Return (x, y) of the center of cell containing provided text 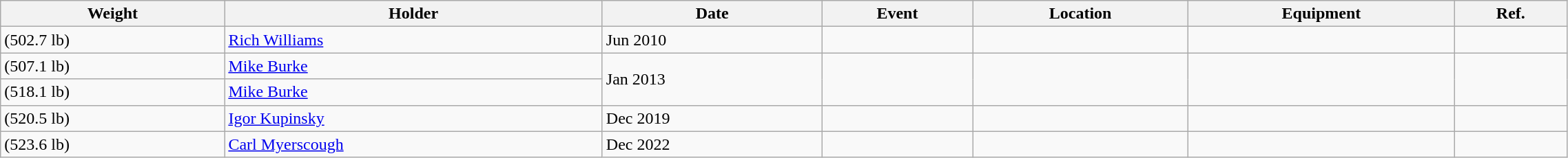
Dec 2022 (712, 144)
Jan 2013 (712, 79)
Rich Williams (413, 40)
Date (712, 14)
(520.5 lb) (113, 118)
Igor Kupinsky (413, 118)
Ref. (1510, 14)
(507.1 lb) (113, 66)
Equipment (1321, 14)
Jun 2010 (712, 40)
Dec 2019 (712, 118)
Holder (413, 14)
(523.6 lb) (113, 144)
(502.7 lb) (113, 40)
Weight (113, 14)
Location (1080, 14)
(518.1 lb) (113, 92)
Carl Myerscough (413, 144)
Event (897, 14)
